Pinpoint the cell where the given text exists, returning its (X, Y) midpoint coordinate. 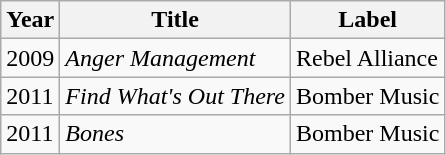
Title (176, 20)
Anger Management (176, 58)
Label (367, 20)
Find What's Out There (176, 96)
2009 (30, 58)
Bones (176, 134)
Year (30, 20)
Rebel Alliance (367, 58)
